Find where the given text appears and provide that cell's center as (X, Y) coordinate. 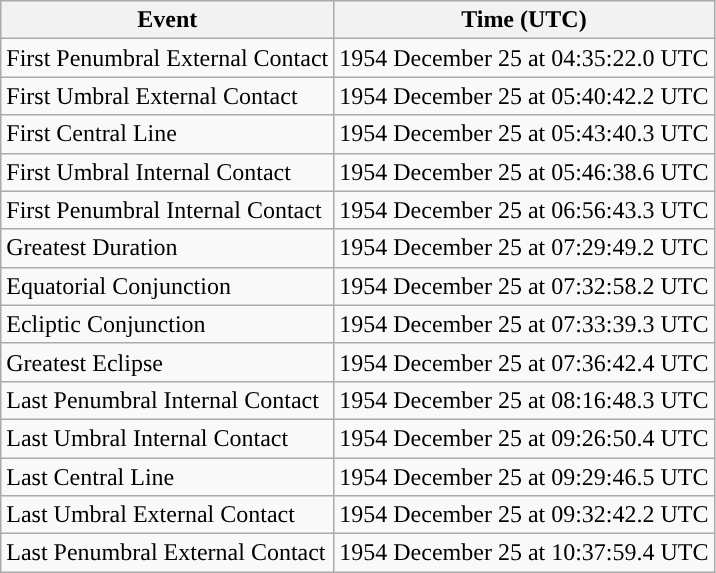
First Umbral External Contact (168, 96)
1954 December 25 at 09:26:50.4 UTC (524, 438)
Time (UTC) (524, 20)
1954 December 25 at 05:40:42.2 UTC (524, 96)
Event (168, 20)
First Central Line (168, 134)
1954 December 25 at 07:29:49.2 UTC (524, 248)
1954 December 25 at 05:46:38.6 UTC (524, 172)
1954 December 25 at 06:56:43.3 UTC (524, 210)
Last Penumbral Internal Contact (168, 400)
1954 December 25 at 05:43:40.3 UTC (524, 134)
1954 December 25 at 10:37:59.4 UTC (524, 553)
Greatest Duration (168, 248)
1954 December 25 at 09:32:42.2 UTC (524, 515)
1954 December 25 at 07:36:42.4 UTC (524, 362)
1954 December 25 at 08:16:48.3 UTC (524, 400)
1954 December 25 at 09:29:46.5 UTC (524, 477)
Last Umbral Internal Contact (168, 438)
1954 December 25 at 04:35:22.0 UTC (524, 58)
Greatest Eclipse (168, 362)
Last Umbral External Contact (168, 515)
Last Central Line (168, 477)
Equatorial Conjunction (168, 286)
First Umbral Internal Contact (168, 172)
First Penumbral Internal Contact (168, 210)
First Penumbral External Contact (168, 58)
Ecliptic Conjunction (168, 324)
1954 December 25 at 07:33:39.3 UTC (524, 324)
1954 December 25 at 07:32:58.2 UTC (524, 286)
Last Penumbral External Contact (168, 553)
